Output the [x, y] coordinate of the center of the cell containing the given text.  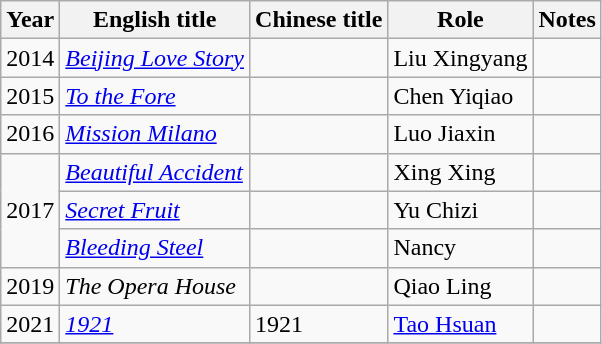
2019 [30, 286]
Xing Xing [460, 172]
Role [460, 20]
Mission Milano [155, 134]
Liu Xingyang [460, 58]
2021 [30, 324]
2016 [30, 134]
The Opera House [155, 286]
Notes [567, 20]
Secret Fruit [155, 210]
Year [30, 20]
Yu Chizi [460, 210]
Beijing Love Story [155, 58]
Tao Hsuan [460, 324]
Nancy [460, 248]
Bleeding Steel [155, 248]
2014 [30, 58]
Beautiful Accident [155, 172]
2017 [30, 210]
Luo Jiaxin [460, 134]
Chinese title [319, 20]
Chen Yiqiao [460, 96]
Qiao Ling [460, 286]
To the Fore [155, 96]
2015 [30, 96]
English title [155, 20]
